From the cell containing the given text, extract its center point as [X, Y] coordinate. 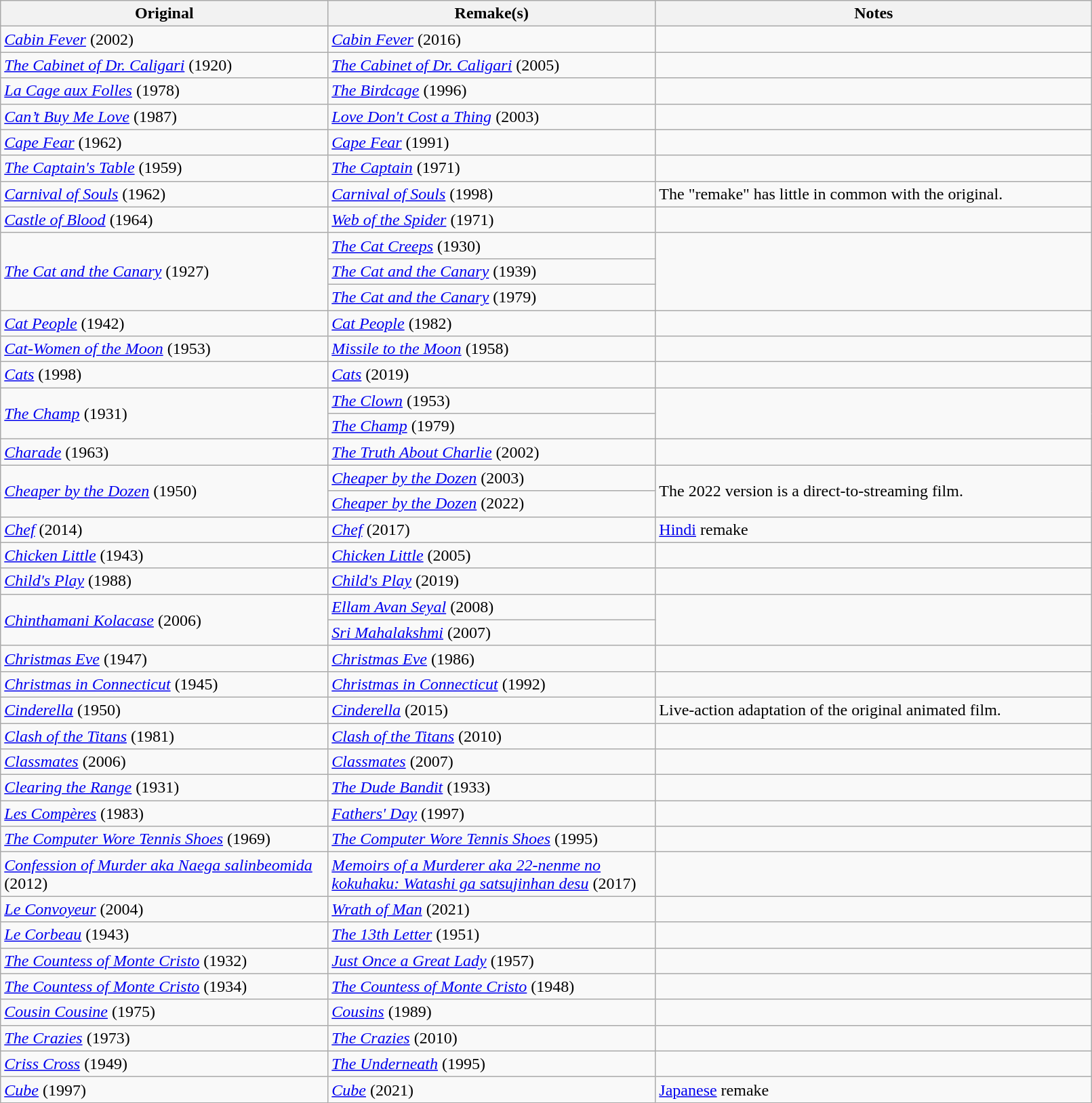
Christmas Eve (1947) [164, 658]
Charade (1963) [164, 452]
Cheaper by the Dozen (2022) [492, 504]
Web of the Spider (1971) [492, 220]
Remake(s) [492, 14]
Cat-Women of the Moon (1953) [164, 349]
The Cat and the Canary (1979) [492, 297]
Love Don't Cost a Thing (2003) [492, 117]
Classmates (2007) [492, 762]
Cinderella (2015) [492, 710]
Cousins (1989) [492, 1012]
The Champ (1931) [164, 414]
The Countess of Monte Cristo (1934) [164, 986]
The Captain's Table (1959) [164, 168]
Japanese remake [874, 1089]
Chicken Little (1943) [164, 555]
Chef (2014) [164, 529]
The 13th Letter (1951) [492, 935]
Memoirs of a Murderer aka 22-nenme no kokuhaku: Watashi ga satsujinhan desu (2017) [492, 875]
The Cat and the Canary (1939) [492, 271]
Cheaper by the Dozen (2003) [492, 478]
The Countess of Monte Cristo (1948) [492, 986]
The Dude Bandit (1933) [492, 788]
Cheaper by the Dozen (1950) [164, 491]
The Computer Wore Tennis Shoes (1995) [492, 839]
Original [164, 14]
Castle of Blood (1964) [164, 220]
Le Convoyeur (2004) [164, 909]
Christmas Eve (1986) [492, 658]
Cinderella (1950) [164, 710]
Sri Mahalakshmi (2007) [492, 633]
Carnival of Souls (1998) [492, 194]
Le Corbeau (1943) [164, 935]
The Truth About Charlie (2002) [492, 452]
Cabin Fever (2016) [492, 39]
The Cabinet of Dr. Caligari (2005) [492, 65]
Chicken Little (2005) [492, 555]
Hindi remake [874, 529]
Cube (2021) [492, 1089]
The Cabinet of Dr. Caligari (1920) [164, 65]
Live-action adaptation of the original animated film. [874, 710]
The Champ (1979) [492, 426]
Ellam Avan Seyal (2008) [492, 607]
The Computer Wore Tennis Shoes (1969) [164, 839]
The Crazies (2010) [492, 1038]
The 2022 version is a direct-to-streaming film. [874, 491]
Les Compères (1983) [164, 814]
The Cat Creeps (1930) [492, 245]
Child's Play (2019) [492, 581]
Christmas in Connecticut (1945) [164, 684]
The Crazies (1973) [164, 1038]
Chef (2017) [492, 529]
Cat People (1982) [492, 323]
Wrath of Man (2021) [492, 909]
The Cat and the Canary (1927) [164, 271]
Clash of the Titans (1981) [164, 736]
The Captain (1971) [492, 168]
Missile to the Moon (1958) [492, 349]
The Countess of Monte Cristo (1932) [164, 961]
Cape Fear (1962) [164, 142]
Cats (1998) [164, 375]
The Clown (1953) [492, 401]
Fathers' Day (1997) [492, 814]
Clash of the Titans (2010) [492, 736]
The Birdcage (1996) [492, 91]
The Underneath (1995) [492, 1064]
Notes [874, 14]
Child's Play (1988) [164, 581]
Cousin Cousine (1975) [164, 1012]
Classmates (2006) [164, 762]
Carnival of Souls (1962) [164, 194]
Cabin Fever (2002) [164, 39]
La Cage aux Folles (1978) [164, 91]
Clearing the Range (1931) [164, 788]
Cape Fear (1991) [492, 142]
Chinthamani Kolacase (2006) [164, 620]
Just Once a Great Lady (1957) [492, 961]
Cat People (1942) [164, 323]
Cats (2019) [492, 375]
The "remake" has little in common with the original. [874, 194]
Confession of Murder aka Naega salinbeomida (2012) [164, 875]
Can’t Buy Me Love (1987) [164, 117]
Cube (1997) [164, 1089]
Christmas in Connecticut (1992) [492, 684]
Criss Cross (1949) [164, 1064]
